Determine the (X, Y) coordinate at the center of the cell enclosing the given text.  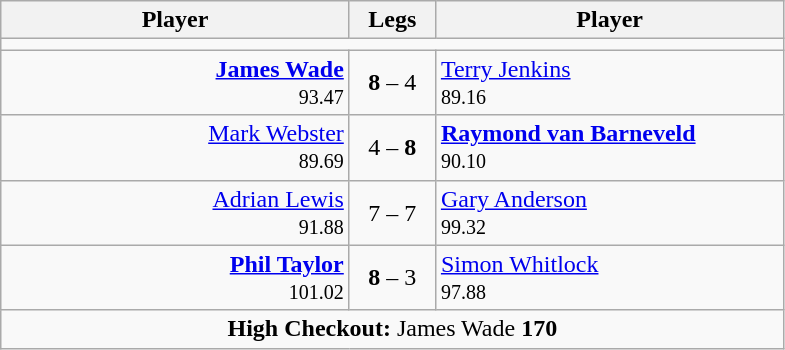
High Checkout: James Wade 170 (392, 329)
Raymond van Barneveld 90.10 (610, 148)
8 – 3 (392, 278)
Simon Whitlock 97.88 (610, 278)
Terry Jenkins 89.16 (610, 82)
7 – 7 (392, 212)
8 – 4 (392, 82)
Phil Taylor 101.02 (176, 278)
4 – 8 (392, 148)
Gary Anderson 99.32 (610, 212)
Legs (392, 20)
Mark Webster 89.69 (176, 148)
Adrian Lewis 91.88 (176, 212)
James Wade 93.47 (176, 82)
